Return the [X, Y] coordinate for the center point of the cell that contains the specified text.  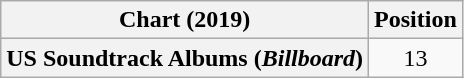
Chart (2019) [185, 20]
US Soundtrack Albums (Billboard) [185, 58]
13 [416, 58]
Position [416, 20]
